Determine the [x, y] coordinate at the center of the cell enclosing the given text.  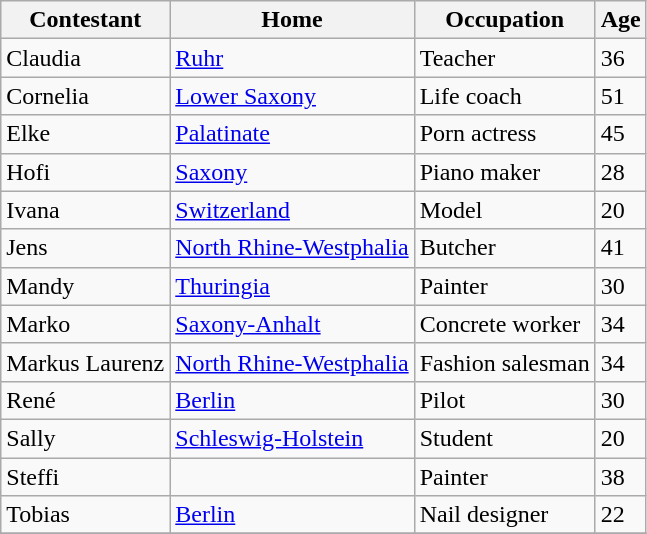
Claudia [86, 58]
Concrete worker [504, 324]
Tobias [86, 515]
Jens [86, 248]
Hofi [86, 172]
Home [292, 20]
Age [620, 20]
Ruhr [292, 58]
28 [620, 172]
36 [620, 58]
Mandy [86, 286]
Cornelia [86, 96]
Nail designer [504, 515]
Lower Saxony [292, 96]
22 [620, 515]
Switzerland [292, 210]
51 [620, 96]
Sally [86, 438]
Ivana [86, 210]
41 [620, 248]
Occupation [504, 20]
Model [504, 210]
Thuringia [292, 286]
René [86, 400]
Butcher [504, 248]
Elke [86, 134]
Steffi [86, 477]
Fashion salesman [504, 362]
Life coach [504, 96]
Palatinate [292, 134]
Saxony [292, 172]
Marko [86, 324]
Schleswig-Holstein [292, 438]
38 [620, 477]
Saxony-Anhalt [292, 324]
Porn actress [504, 134]
45 [620, 134]
Student [504, 438]
Piano maker [504, 172]
Pilot [504, 400]
Teacher [504, 58]
Markus Laurenz [86, 362]
Contestant [86, 20]
